Scan for the cell matching the given text and deliver its [X, Y] coordinate at center. 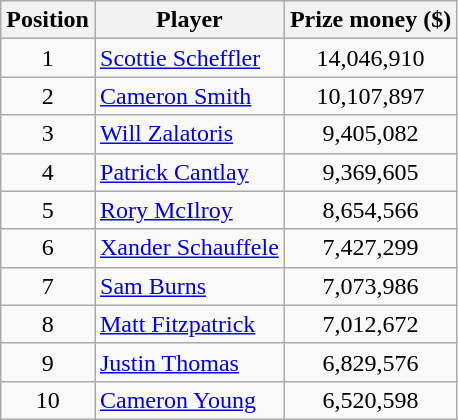
3 [48, 134]
Prize money ($) [370, 20]
Will Zalatoris [189, 134]
10,107,897 [370, 96]
9 [48, 362]
7,073,986 [370, 286]
Cameron Young [189, 400]
7,012,672 [370, 324]
7,427,299 [370, 248]
4 [48, 172]
Scottie Scheffler [189, 58]
Sam Burns [189, 286]
7 [48, 286]
1 [48, 58]
8 [48, 324]
6,829,576 [370, 362]
2 [48, 96]
Position [48, 20]
Matt Fitzpatrick [189, 324]
Cameron Smith [189, 96]
5 [48, 210]
Xander Schauffele [189, 248]
10 [48, 400]
6 [48, 248]
Patrick Cantlay [189, 172]
9,369,605 [370, 172]
Rory McIlroy [189, 210]
Player [189, 20]
Justin Thomas [189, 362]
8,654,566 [370, 210]
9,405,082 [370, 134]
14,046,910 [370, 58]
6,520,598 [370, 400]
